Capture the cell that displays the provided text and extract its (x, y) central coordinate. 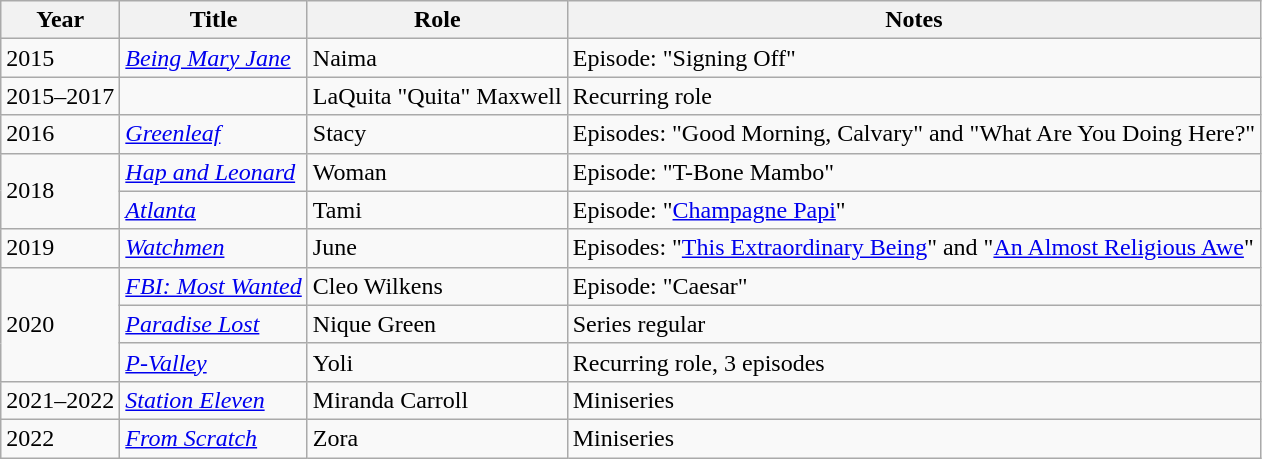
Episode: "Signing Off" (914, 58)
Title (214, 20)
Hap and Leonard (214, 172)
Episodes: "This Extraordinary Being" and "An Almost Religious Awe" (914, 248)
From Scratch (214, 438)
Recurring role, 3 episodes (914, 362)
2019 (60, 248)
Woman (437, 172)
Stacy (437, 134)
Episode: "Champagne Papi" (914, 210)
Episode: "Caesar" (914, 286)
Year (60, 20)
Watchmen (214, 248)
Greenleaf (214, 134)
Station Eleven (214, 400)
2022 (60, 438)
Cleo Wilkens (437, 286)
2018 (60, 191)
FBI: Most Wanted (214, 286)
Paradise Lost (214, 324)
Episodes: "Good Morning, Calvary" and "What Are You Doing Here?" (914, 134)
Atlanta (214, 210)
2020 (60, 324)
2021–2022 (60, 400)
Yoli (437, 362)
Notes (914, 20)
Recurring role (914, 96)
June (437, 248)
LaQuita "Quita" Maxwell (437, 96)
2015 (60, 58)
P-Valley (214, 362)
Nique Green (437, 324)
Tami (437, 210)
Role (437, 20)
Miranda Carroll (437, 400)
Zora (437, 438)
Series regular (914, 324)
Naima (437, 58)
2015–2017 (60, 96)
Episode: "T-Bone Mambo" (914, 172)
Being Mary Jane (214, 58)
2016 (60, 134)
